Return [X, Y] of the center of cell containing provided text 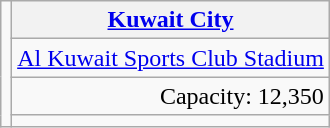
Capacity: 12,350 [171, 96]
Al Kuwait Sports Club Stadium [171, 58]
Kuwait City [171, 20]
